Extract the [x, y] coordinate from the center of the cell holding the provided text.  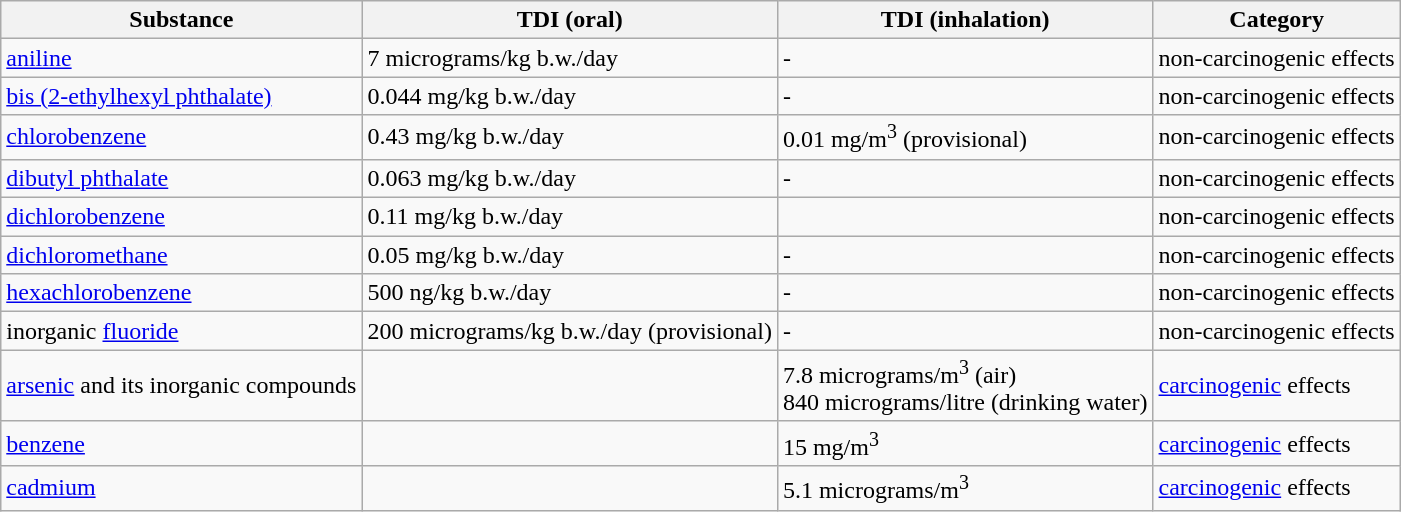
7.8 micrograms/m3 (air)840 micrograms/litre (drinking water) [965, 386]
200 micrograms/kg b.w./day (provisional) [570, 331]
0.044 mg/kg b.w./day [570, 96]
0.11 mg/kg b.w./day [570, 217]
dibutyl phthalate [182, 178]
5.1 micrograms/m3 [965, 488]
inorganic fluoride [182, 331]
arsenic and its inorganic compounds [182, 386]
0.05 mg/kg b.w./day [570, 255]
Substance [182, 20]
Category [1276, 20]
aniline [182, 58]
500 ng/kg b.w./day [570, 293]
0.43 mg/kg b.w./day [570, 138]
cadmium [182, 488]
TDI (oral) [570, 20]
15 mg/m3 [965, 444]
0.01 mg/m3 (provisional) [965, 138]
chlorobenzene [182, 138]
0.063 mg/kg b.w./day [570, 178]
7 micrograms/kg b.w./day [570, 58]
hexachlorobenzene [182, 293]
dichlorobenzene [182, 217]
TDI (inhalation) [965, 20]
bis (2-ethylhexyl phthalate) [182, 96]
benzene [182, 444]
dichloromethane [182, 255]
